Return the [X, Y] coordinate for the center point of the cell that contains the specified text.  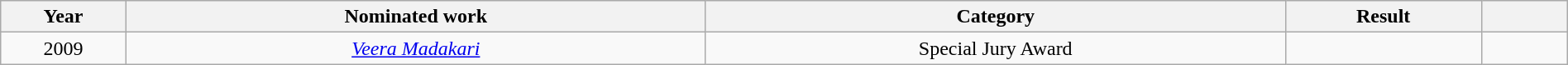
Result [1383, 17]
Special Jury Award [996, 48]
Veera Madakari [415, 48]
Category [996, 17]
2009 [64, 48]
Year [64, 17]
Nominated work [415, 17]
